Extract the (X, Y) coordinate from the center of the cell holding the provided text.  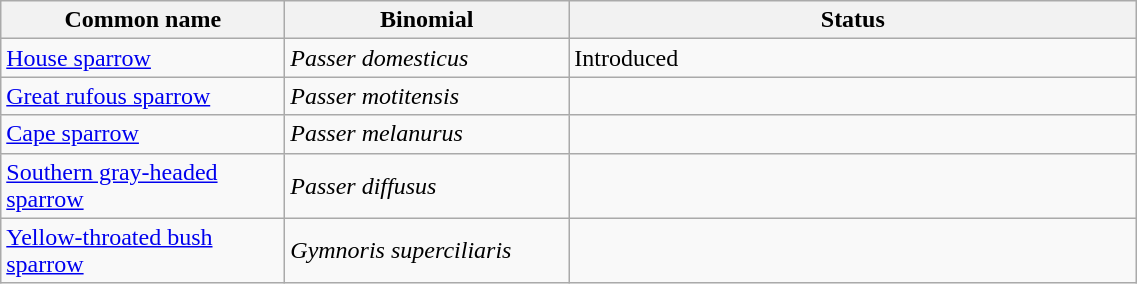
Great rufous sparrow (143, 96)
Passer melanurus (427, 134)
Cape sparrow (143, 134)
Passer domesticus (427, 58)
Gymnoris superciliaris (427, 250)
Passer motitensis (427, 96)
House sparrow (143, 58)
Introduced (853, 58)
Yellow-throated bush sparrow (143, 250)
Common name (143, 20)
Southern gray-headed sparrow (143, 186)
Binomial (427, 20)
Passer diffusus (427, 186)
Status (853, 20)
